Detect which cell encompasses the target text, then output its [X, Y] center coordinate. 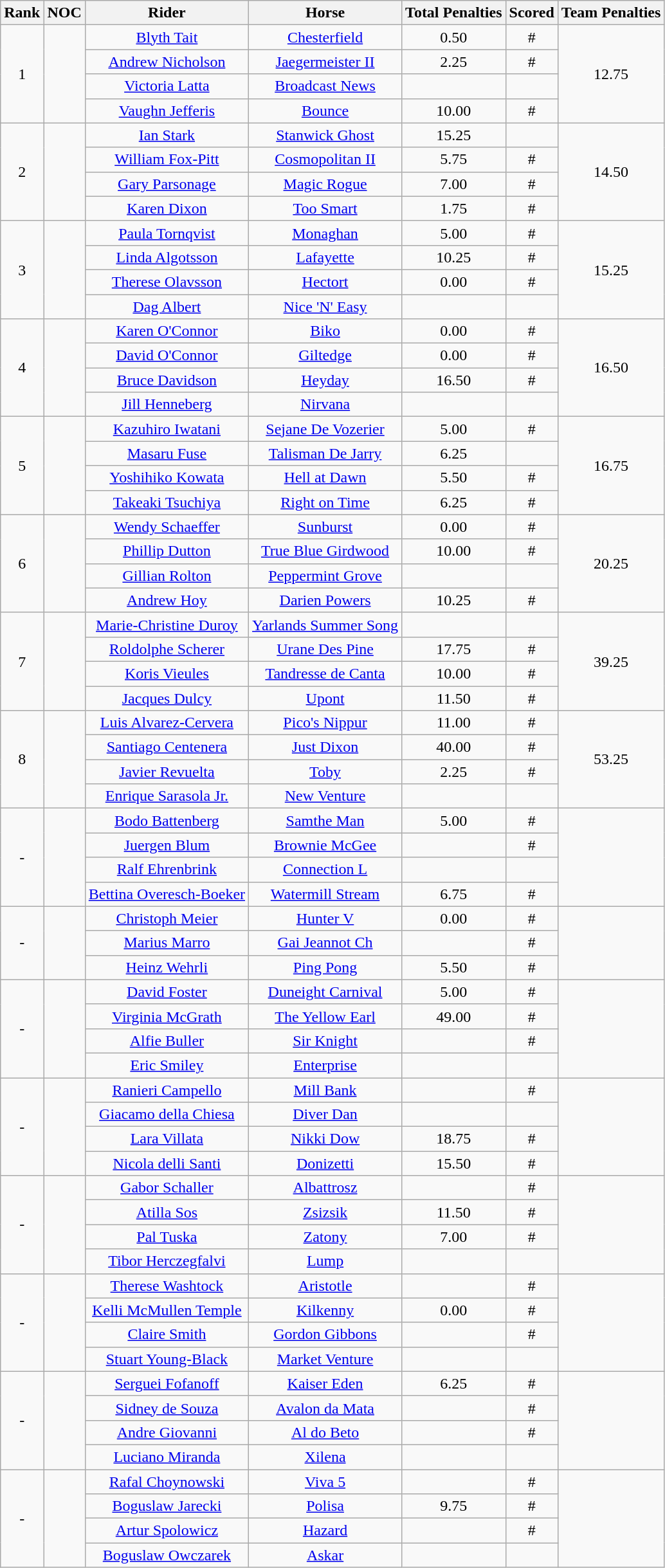
Biko [325, 331]
David O'Connor [167, 356]
Juergen Blum [167, 845]
Darien Powers [325, 600]
Diver Dan [325, 1115]
Hell at Dawn [325, 478]
Marius Marro [167, 943]
Paula Tornqvist [167, 233]
Albattrosz [325, 1188]
20.25 [611, 563]
Nice 'N' Easy [325, 307]
True Blue Girdwood [325, 551]
Dag Albert [167, 307]
Kaiser Eden [325, 1383]
Rafal Choynowski [167, 1481]
Samthe Man [325, 821]
0.50 [454, 37]
Claire Smith [167, 1335]
Duneight Carnival [325, 992]
Enterprise [325, 1065]
The Yellow Earl [325, 1016]
4 [22, 368]
Bruce Davidson [167, 380]
Zatony [325, 1237]
Therese Washtock [167, 1286]
Hazard [325, 1531]
Sejane De Vozerier [325, 429]
Yoshihiko Kowata [167, 478]
Luis Alvarez-Cervera [167, 723]
Ranieri Campello [167, 1090]
Yarlands Summer Song [325, 624]
Kelli McMullen Temple [167, 1310]
Victoria Latta [167, 86]
17.75 [454, 649]
Gai Jeannot Ch [325, 943]
Jaegermeister II [325, 62]
Toby [325, 772]
Mill Bank [325, 1090]
Sunburst [325, 527]
Nikki Dow [325, 1139]
Koris Vieules [167, 673]
Eric Smiley [167, 1065]
9.75 [454, 1506]
Lara Villata [167, 1139]
Lafayette [325, 257]
Vaughn Jefferis [167, 111]
Ping Pong [325, 967]
Tibor Herczegfalvi [167, 1261]
Christoph Meier [167, 918]
Gabor Schaller [167, 1188]
Roldolphe Scherer [167, 649]
Al do Beto [325, 1432]
Karen Dixon [167, 208]
Horse [325, 13]
Andre Giovanni [167, 1432]
Andrew Nicholson [167, 62]
Avalon da Mata [325, 1408]
5 [22, 466]
Atilla Sos [167, 1212]
Masaru Fuse [167, 453]
Linda Algotsson [167, 257]
14.50 [611, 172]
Serguei Fofanoff [167, 1383]
Upont [325, 698]
Phillip Dutton [167, 551]
Javier Revuelta [167, 772]
Magic Rogue [325, 184]
Bounce [325, 111]
Heinz Wehrli [167, 967]
Total Penalties [454, 13]
Sir Knight [325, 1041]
Watermill Stream [325, 894]
2 [22, 172]
Takeaki Tsuchiya [167, 502]
Luciano Miranda [167, 1457]
Stanwick Ghost [325, 135]
Jill Henneberg [167, 405]
Boguslaw Owczarek [167, 1555]
Kazuhiro Iwatani [167, 429]
David Foster [167, 992]
Sidney de Souza [167, 1408]
Monaghan [325, 233]
39.25 [611, 661]
Therese Olavsson [167, 282]
1 [22, 74]
Stuart Young-Black [167, 1359]
Donizetti [325, 1163]
Zsizsik [325, 1212]
Aristotle [325, 1286]
Kilkenny [325, 1310]
Alfie Buller [167, 1041]
Pal Tuska [167, 1237]
Lump [325, 1261]
Gillian Rolton [167, 576]
Boguslaw Jarecki [167, 1506]
12.75 [611, 74]
6.75 [454, 894]
Talisman De Jarry [325, 453]
Team Penalties [611, 13]
Tandresse de Canta [325, 673]
William Fox-Pitt [167, 160]
Xilena [325, 1457]
Rank [22, 13]
Gordon Gibbons [325, 1335]
Artur Spolowicz [167, 1531]
18.75 [454, 1139]
Too Smart [325, 208]
Right on Time [325, 502]
Cosmopolitan II [325, 160]
Blyth Tait [167, 37]
New Venture [325, 796]
Market Venture [325, 1359]
Wendy Schaeffer [167, 527]
53.25 [611, 760]
Chesterfield [325, 37]
Rider [167, 13]
40.00 [454, 747]
Jacques Dulcy [167, 698]
Hunter V [325, 918]
6 [22, 563]
Connection L [325, 870]
NOC [64, 13]
Giacamo della Chiesa [167, 1115]
5.75 [454, 160]
Broadcast News [325, 86]
Enrique Sarasola Jr. [167, 796]
Giltedge [325, 356]
Scored [531, 13]
Karen O'Connor [167, 331]
Urane Des Pine [325, 649]
Gary Parsonage [167, 184]
15.50 [454, 1163]
49.00 [454, 1016]
Ralf Ehrenbrink [167, 870]
Viva 5 [325, 1481]
Nicola delli Santi [167, 1163]
Hectort [325, 282]
8 [22, 760]
Virginia McGrath [167, 1016]
Bettina Overesch-Boeker [167, 894]
Marie-Christine Duroy [167, 624]
Brownie McGee [325, 845]
Peppermint Grove [325, 576]
Bodo Battenberg [167, 821]
1.75 [454, 208]
Polisa [325, 1506]
Askar [325, 1555]
Santiago Centenera [167, 747]
Pico's Nippur [325, 723]
Just Dixon [325, 747]
3 [22, 269]
16.75 [611, 466]
Heyday [325, 380]
Ian Stark [167, 135]
7 [22, 661]
Andrew Hoy [167, 600]
Nirvana [325, 405]
11.00 [454, 723]
